Search for the cell housing the specified text and yield its [X, Y] center coordinate. 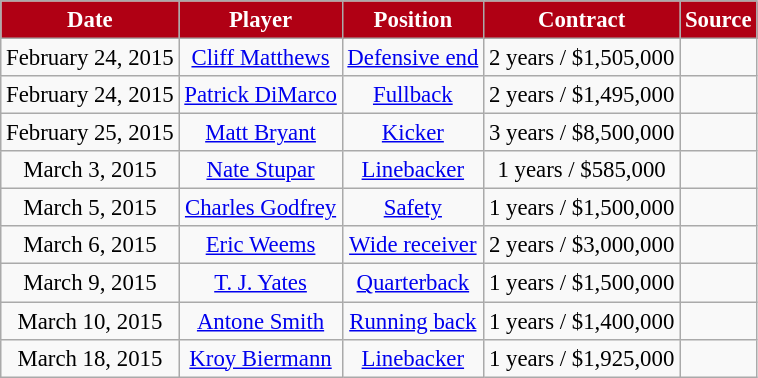
3 years / $8,500,000 [582, 133]
Eric Weems [260, 245]
March 9, 2015 [90, 283]
March 5, 2015 [90, 208]
Defensive end [413, 58]
March 6, 2015 [90, 245]
2 years / $3,000,000 [582, 245]
Quarterback [413, 283]
March 10, 2015 [90, 321]
2 years / $1,495,000 [582, 95]
T. J. Yates [260, 283]
1 years / $1,400,000 [582, 321]
2 years / $1,505,000 [582, 58]
Nate Stupar [260, 170]
Position [413, 20]
Wide receiver [413, 245]
Date [90, 20]
1 years / $585,000 [582, 170]
February 25, 2015 [90, 133]
Patrick DiMarco [260, 95]
March 18, 2015 [90, 358]
Contract [582, 20]
Cliff Matthews [260, 58]
Antone Smith [260, 321]
Safety [413, 208]
Kroy Biermann [260, 358]
March 3, 2015 [90, 170]
Running back [413, 321]
Source [718, 20]
Matt Bryant [260, 133]
Kicker [413, 133]
Player [260, 20]
Fullback [413, 95]
Charles Godfrey [260, 208]
1 years / $1,925,000 [582, 358]
